Search for the cell housing the specified text and yield its [x, y] center coordinate. 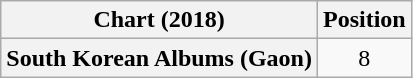
8 [364, 58]
South Korean Albums (Gaon) [160, 58]
Position [364, 20]
Chart (2018) [160, 20]
